Identify which cell holds the provided text, then report its [X, Y] central coordinate. 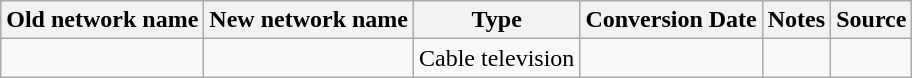
Source [872, 20]
Cable television [497, 58]
New network name [309, 20]
Conversion Date [671, 20]
Type [497, 20]
Notes [796, 20]
Old network name [102, 20]
